For the text-containing cell, return its midpoint in [X, Y] coordinate format. 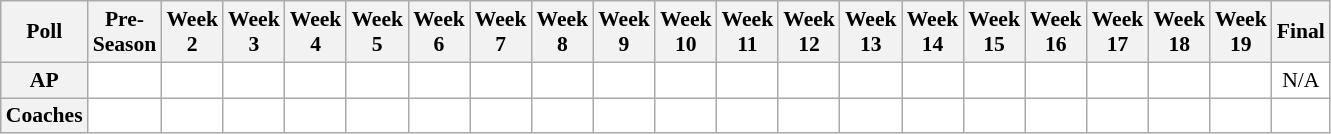
Week18 [1179, 32]
Week17 [1118, 32]
Final [1301, 32]
AP [44, 80]
Coaches [44, 116]
Week11 [748, 32]
Week13 [871, 32]
Week14 [933, 32]
Week5 [377, 32]
N/A [1301, 80]
Week9 [624, 32]
Week2 [192, 32]
Week4 [316, 32]
Week7 [501, 32]
Week15 [994, 32]
Week10 [686, 32]
Week8 [562, 32]
Poll [44, 32]
Week19 [1241, 32]
Pre-Season [125, 32]
Week3 [254, 32]
Week6 [439, 32]
Week12 [809, 32]
Week16 [1056, 32]
